Find where the given text appears and provide that cell's center as [x, y] coordinate. 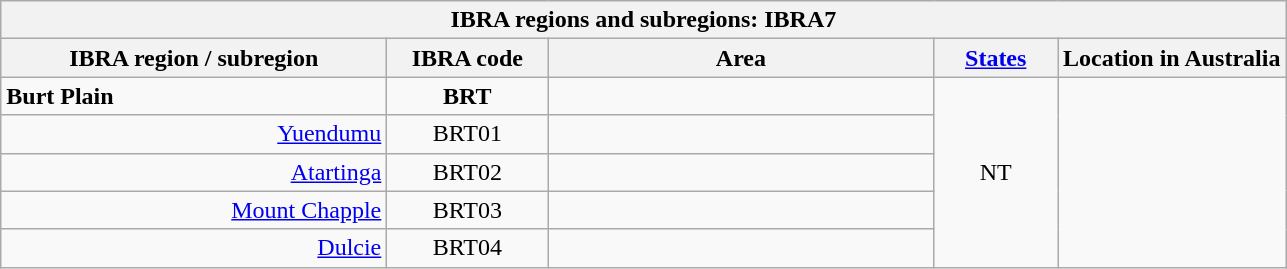
BRT [468, 96]
States [996, 58]
Area [741, 58]
BRT02 [468, 172]
Location in Australia [1172, 58]
NT [996, 172]
IBRA regions and subregions: IBRA7 [644, 20]
Dulcie [194, 248]
Mount Chapple [194, 210]
BRT03 [468, 210]
BRT01 [468, 134]
BRT04 [468, 248]
IBRA code [468, 58]
Yuendumu [194, 134]
IBRA region / subregion [194, 58]
Atartinga [194, 172]
Burt Plain [194, 96]
